From the cell containing the given text, extract its center point as (X, Y) coordinate. 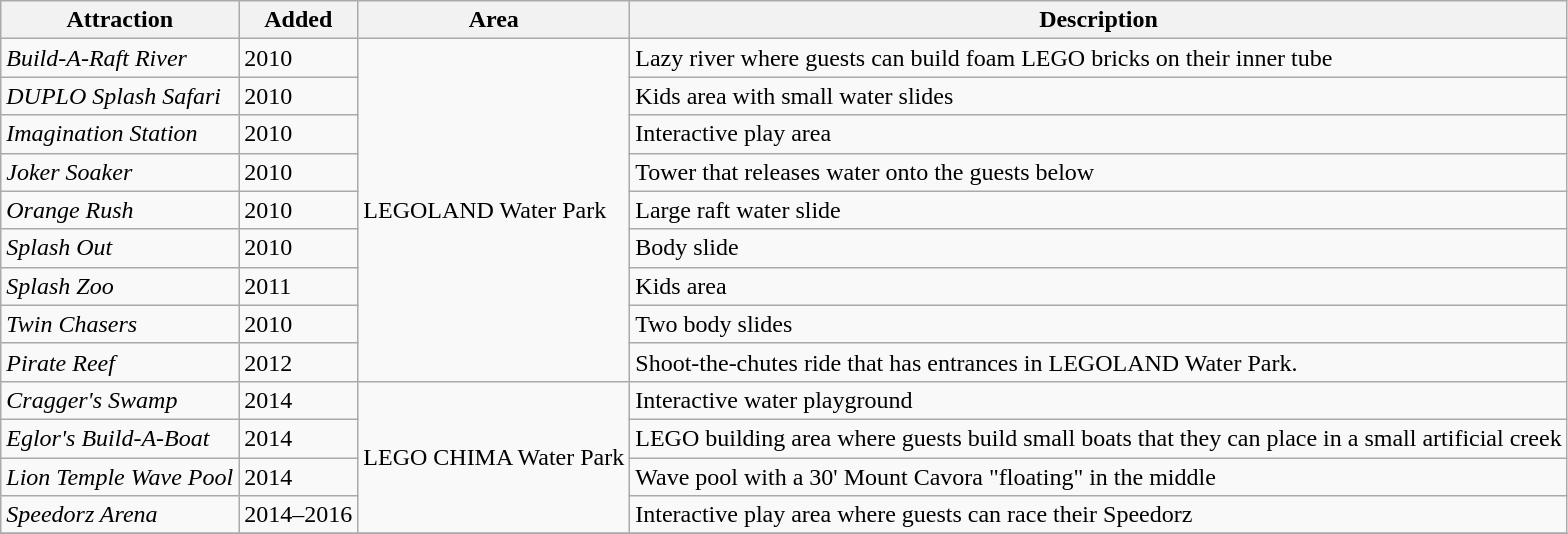
Orange Rush (120, 210)
2011 (298, 286)
Interactive water playground (1098, 400)
Tower that releases water onto the guests below (1098, 172)
Speedorz Arena (120, 515)
Splash Zoo (120, 286)
Lion Temple Wave Pool (120, 477)
Cragger's Swamp (120, 400)
Two body slides (1098, 324)
DUPLO Splash Safari (120, 96)
Eglor's Build-A-Boat (120, 438)
Interactive play area where guests can race their Speedorz (1098, 515)
Description (1098, 20)
LEGO building area where guests build small boats that they can place in a small artificial creek (1098, 438)
2014–2016 (298, 515)
Pirate Reef (120, 362)
Imagination Station (120, 134)
Large raft water slide (1098, 210)
LEGO CHIMA Water Park (494, 457)
Added (298, 20)
Attraction (120, 20)
Joker Soaker (120, 172)
Build-A-Raft River (120, 58)
LEGOLAND Water Park (494, 210)
Shoot-the-chutes ride that has entrances in LEGOLAND Water Park. (1098, 362)
Lazy river where guests can build foam LEGO bricks on their inner tube (1098, 58)
Kids area with small water slides (1098, 96)
Wave pool with a 30' Mount Cavora "floating" in the middle (1098, 477)
2012 (298, 362)
Body slide (1098, 248)
Splash Out (120, 248)
Interactive play area (1098, 134)
Area (494, 20)
Twin Chasers (120, 324)
Kids area (1098, 286)
